Pinpoint the cell where the given text exists, returning its (X, Y) midpoint coordinate. 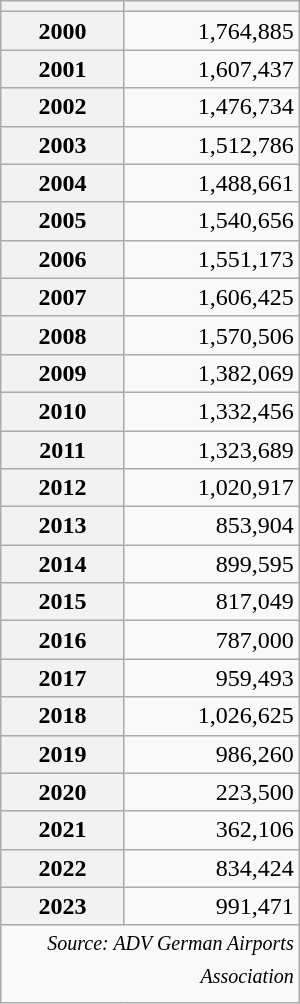
2022 (63, 868)
2005 (63, 221)
1,476,734 (212, 107)
1,026,625 (212, 716)
2008 (63, 335)
1,551,173 (212, 259)
2004 (63, 183)
853,904 (212, 526)
2014 (63, 564)
2021 (63, 830)
2003 (63, 145)
834,424 (212, 868)
1,607,437 (212, 69)
362,106 (212, 830)
1,382,069 (212, 373)
2011 (63, 449)
1,606,425 (212, 297)
2020 (63, 792)
223,500 (212, 792)
1,540,656 (212, 221)
2018 (63, 716)
986,260 (212, 754)
2015 (63, 602)
2007 (63, 297)
2012 (63, 488)
817,049 (212, 602)
1,020,917 (212, 488)
2009 (63, 373)
1,512,786 (212, 145)
1,323,689 (212, 449)
2016 (63, 640)
2010 (63, 411)
1,764,885 (212, 31)
959,493 (212, 678)
991,471 (212, 906)
899,595 (212, 564)
1,488,661 (212, 183)
787,000 (212, 640)
2013 (63, 526)
2001 (63, 69)
2006 (63, 259)
1,570,506 (212, 335)
2023 (63, 906)
2002 (63, 107)
2017 (63, 678)
2000 (63, 31)
1,332,456 (212, 411)
2019 (63, 754)
Source: ADV German Airports Association (150, 964)
